Identify which cell holds the provided text, then report its (x, y) central coordinate. 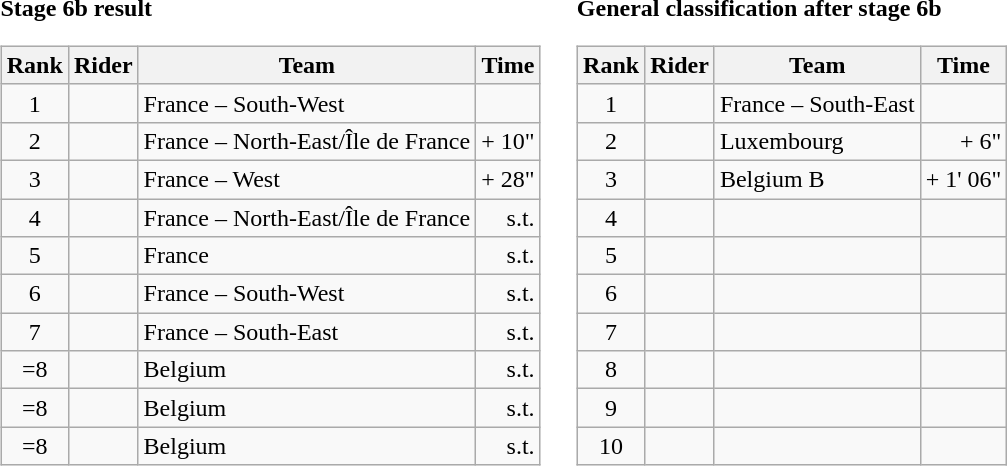
+ 6" (964, 141)
+ 1' 06" (964, 179)
France (307, 256)
+ 10" (508, 141)
10 (612, 446)
France – West (307, 179)
Luxembourg (817, 141)
8 (612, 370)
Belgium B (817, 179)
+ 28" (508, 179)
9 (612, 408)
